Identify which cell holds the provided text, then report its (X, Y) central coordinate. 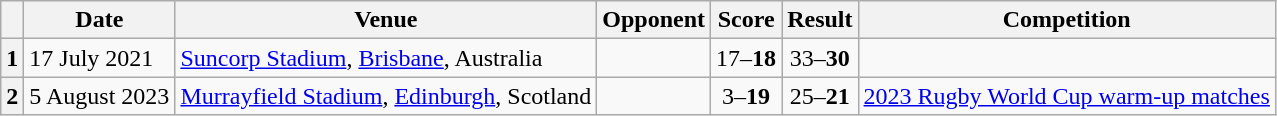
17–18 (746, 58)
Score (746, 20)
Competition (1066, 20)
5 August 2023 (100, 96)
1 (12, 58)
2023 Rugby World Cup warm-up matches (1066, 96)
Date (100, 20)
2 (12, 96)
Murrayfield Stadium, Edinburgh, Scotland (386, 96)
Venue (386, 20)
17 July 2021 (100, 58)
33–30 (820, 58)
Suncorp Stadium, Brisbane, Australia (386, 58)
3–19 (746, 96)
25–21 (820, 96)
Opponent (654, 20)
Result (820, 20)
